Extract the (x, y) coordinate from the center of the cell holding the provided text.  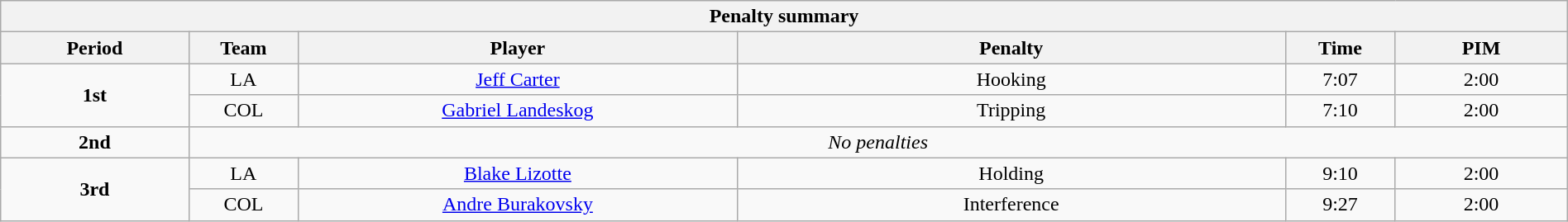
Interference (1011, 205)
No penalties (878, 142)
Team (243, 48)
Penalty (1011, 48)
Time (1340, 48)
PIM (1481, 48)
Jeff Carter (518, 79)
7:07 (1340, 79)
9:10 (1340, 173)
Tripping (1011, 111)
Gabriel Landeskog (518, 111)
9:27 (1340, 205)
Hooking (1011, 79)
Holding (1011, 173)
Period (94, 48)
7:10 (1340, 111)
1st (94, 95)
Blake Lizotte (518, 173)
3rd (94, 189)
Penalty summary (784, 17)
Andre Burakovsky (518, 205)
2nd (94, 142)
Player (518, 48)
